Detect which cell encompasses the target text, then output its (x, y) center coordinate. 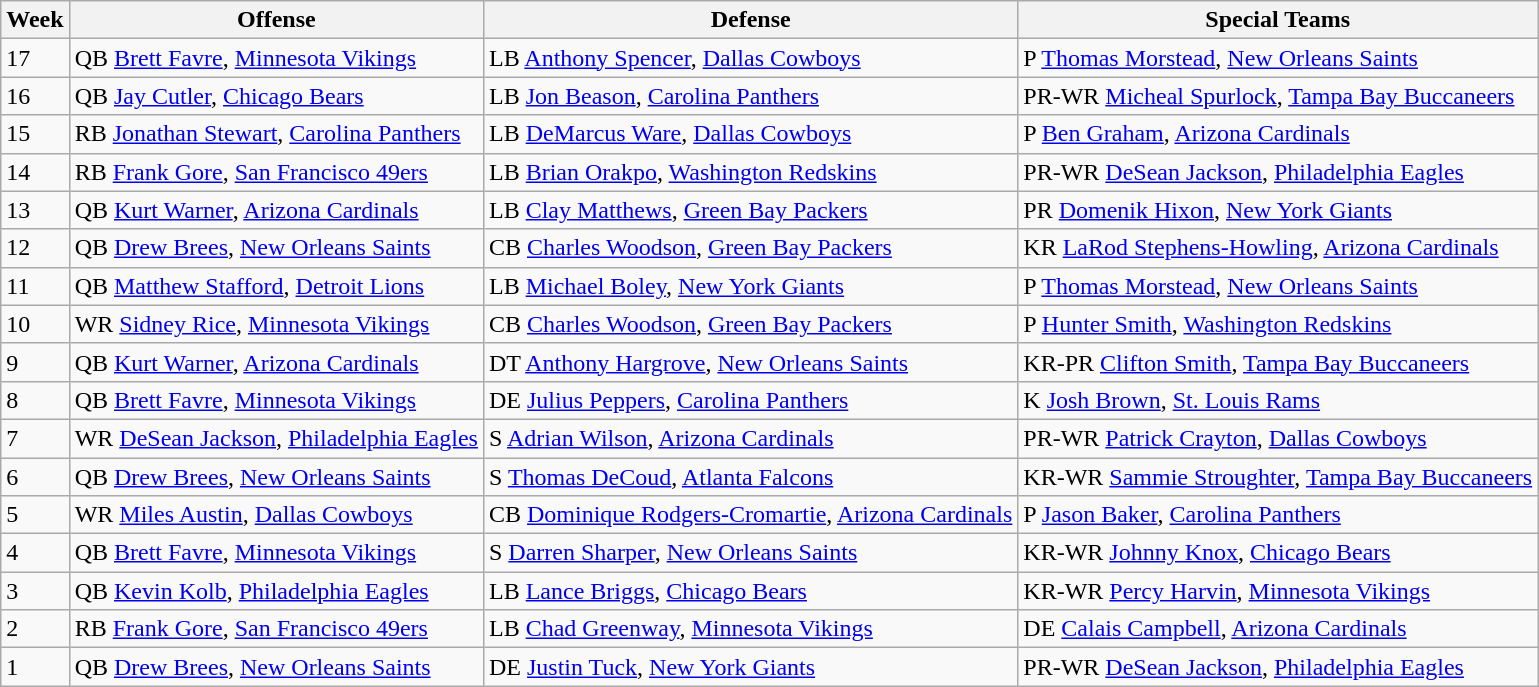
WR Miles Austin, Dallas Cowboys (276, 515)
PR Domenik Hixon, New York Giants (1278, 210)
10 (35, 324)
3 (35, 591)
LB Clay Matthews, Green Bay Packers (750, 210)
WR DeSean Jackson, Philadelphia Eagles (276, 438)
KR LaRod Stephens-Howling, Arizona Cardinals (1278, 248)
6 (35, 477)
5 (35, 515)
PR-WR Micheal Spurlock, Tampa Bay Buccaneers (1278, 96)
9 (35, 362)
DE Julius Peppers, Carolina Panthers (750, 400)
S Adrian Wilson, Arizona Cardinals (750, 438)
Defense (750, 20)
QB Kevin Kolb, Philadelphia Eagles (276, 591)
S Darren Sharper, New Orleans Saints (750, 553)
K Josh Brown, St. Louis Rams (1278, 400)
Offense (276, 20)
KR-WR Sammie Stroughter, Tampa Bay Buccaneers (1278, 477)
KR-PR Clifton Smith, Tampa Bay Buccaneers (1278, 362)
8 (35, 400)
Special Teams (1278, 20)
DE Calais Campbell, Arizona Cardinals (1278, 629)
PR-WR Patrick Crayton, Dallas Cowboys (1278, 438)
7 (35, 438)
16 (35, 96)
DT Anthony Hargrove, New Orleans Saints (750, 362)
DE Justin Tuck, New York Giants (750, 667)
1 (35, 667)
LB Brian Orakpo, Washington Redskins (750, 172)
WR Sidney Rice, Minnesota Vikings (276, 324)
14 (35, 172)
RB Jonathan Stewart, Carolina Panthers (276, 134)
LB Anthony Spencer, Dallas Cowboys (750, 58)
12 (35, 248)
CB Dominique Rodgers-Cromartie, Arizona Cardinals (750, 515)
17 (35, 58)
LB Lance Briggs, Chicago Bears (750, 591)
QB Jay Cutler, Chicago Bears (276, 96)
P Jason Baker, Carolina Panthers (1278, 515)
KR-WR Johnny Knox, Chicago Bears (1278, 553)
P Hunter Smith, Washington Redskins (1278, 324)
13 (35, 210)
Week (35, 20)
LB Chad Greenway, Minnesota Vikings (750, 629)
4 (35, 553)
11 (35, 286)
15 (35, 134)
P Ben Graham, Arizona Cardinals (1278, 134)
KR-WR Percy Harvin, Minnesota Vikings (1278, 591)
LB DeMarcus Ware, Dallas Cowboys (750, 134)
LB Michael Boley, New York Giants (750, 286)
S Thomas DeCoud, Atlanta Falcons (750, 477)
QB Matthew Stafford, Detroit Lions (276, 286)
2 (35, 629)
LB Jon Beason, Carolina Panthers (750, 96)
